Locate the cell with the specified text and output its (X, Y) center coordinate. 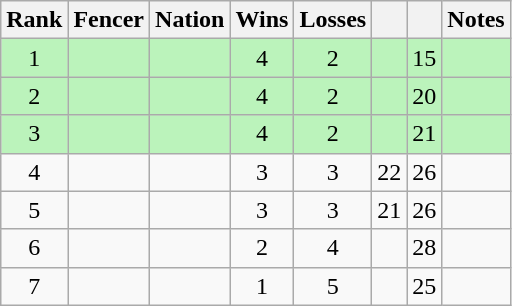
Losses (333, 20)
Rank (34, 20)
25 (424, 286)
20 (424, 96)
Fencer (109, 20)
Wins (262, 20)
Nation (190, 20)
28 (424, 248)
7 (34, 286)
15 (424, 58)
6 (34, 248)
22 (390, 172)
Notes (476, 20)
